Return [X, Y] of the center of cell containing provided text 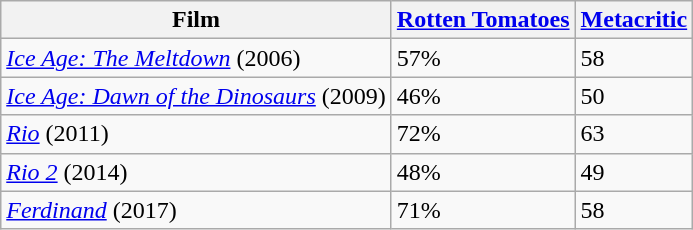
Ice Age: Dawn of the Dinosaurs (2009) [196, 96]
71% [483, 210]
Ice Age: The Meltdown (2006) [196, 58]
Rotten Tomatoes [483, 20]
48% [483, 172]
63 [634, 134]
Rio 2 (2014) [196, 172]
Rio (2011) [196, 134]
49 [634, 172]
Ferdinand (2017) [196, 210]
Metacritic [634, 20]
Film [196, 20]
50 [634, 96]
46% [483, 96]
72% [483, 134]
57% [483, 58]
